For the text-containing cell, return its midpoint in [x, y] coordinate format. 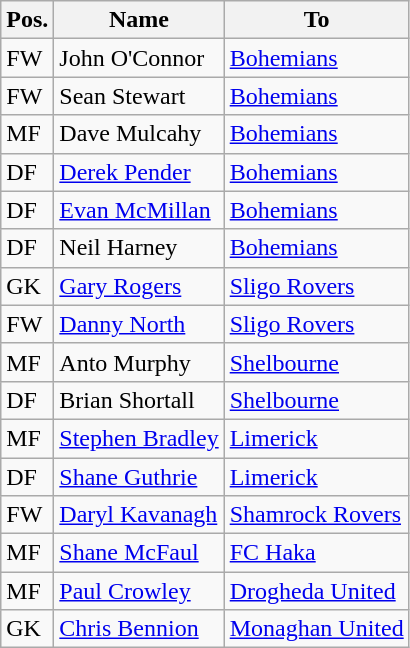
Brian Shortall [139, 400]
Shamrock Rovers [316, 515]
Dave Mulcahy [139, 134]
FC Haka [316, 553]
Stephen Bradley [139, 438]
John O'Connor [139, 58]
Chris Bennion [139, 629]
Neil Harney [139, 248]
Paul Crowley [139, 591]
Shane McFaul [139, 553]
Pos. [28, 20]
Anto Murphy [139, 362]
Danny North [139, 324]
Drogheda United [316, 591]
Daryl Kavanagh [139, 515]
Name [139, 20]
Sean Stewart [139, 96]
Monaghan United [316, 629]
Derek Pender [139, 172]
To [316, 20]
Shane Guthrie [139, 477]
Gary Rogers [139, 286]
Evan McMillan [139, 210]
